For the text-containing cell, return its midpoint in [X, Y] coordinate format. 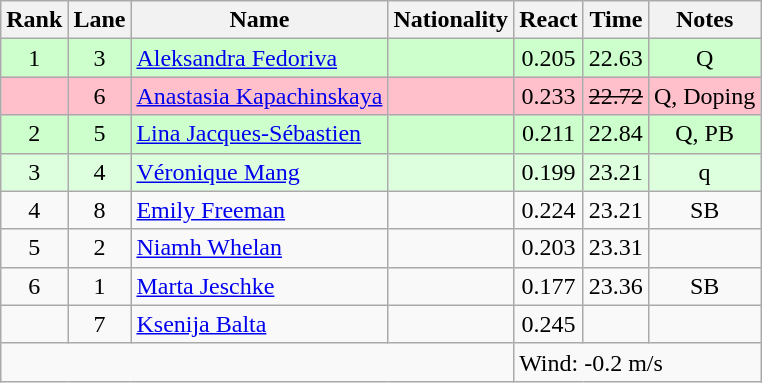
22.84 [616, 134]
8 [100, 210]
0.205 [549, 58]
Lina Jacques-Sébastien [260, 134]
7 [100, 324]
Time [616, 20]
Véronique Mang [260, 172]
Rank [34, 20]
Marta Jeschke [260, 286]
React [549, 20]
Emily Freeman [260, 210]
Aleksandra Fedoriva [260, 58]
0.233 [549, 96]
Notes [704, 20]
Q, Doping [704, 96]
0.199 [549, 172]
Ksenija Balta [260, 324]
Nationality [451, 20]
22.72 [616, 96]
23.36 [616, 286]
0.224 [549, 210]
Q, PB [704, 134]
23.31 [616, 248]
q [704, 172]
Anastasia Kapachinskaya [260, 96]
0.245 [549, 324]
Wind: -0.2 m/s [638, 362]
Niamh Whelan [260, 248]
22.63 [616, 58]
0.203 [549, 248]
Lane [100, 20]
0.211 [549, 134]
0.177 [549, 286]
Name [260, 20]
Q [704, 58]
